Pinpoint the cell where the given text exists, returning its (X, Y) midpoint coordinate. 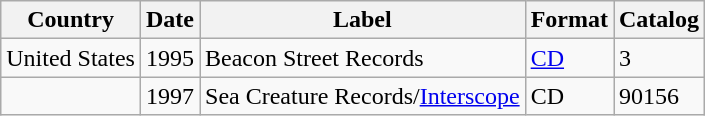
1995 (170, 58)
90156 (660, 96)
United States (71, 58)
Label (363, 20)
Format (569, 20)
Date (170, 20)
Country (71, 20)
1997 (170, 96)
Catalog (660, 20)
Sea Creature Records/Interscope (363, 96)
Beacon Street Records (363, 58)
3 (660, 58)
